Detect which cell encompasses the target text, then output its [x, y] center coordinate. 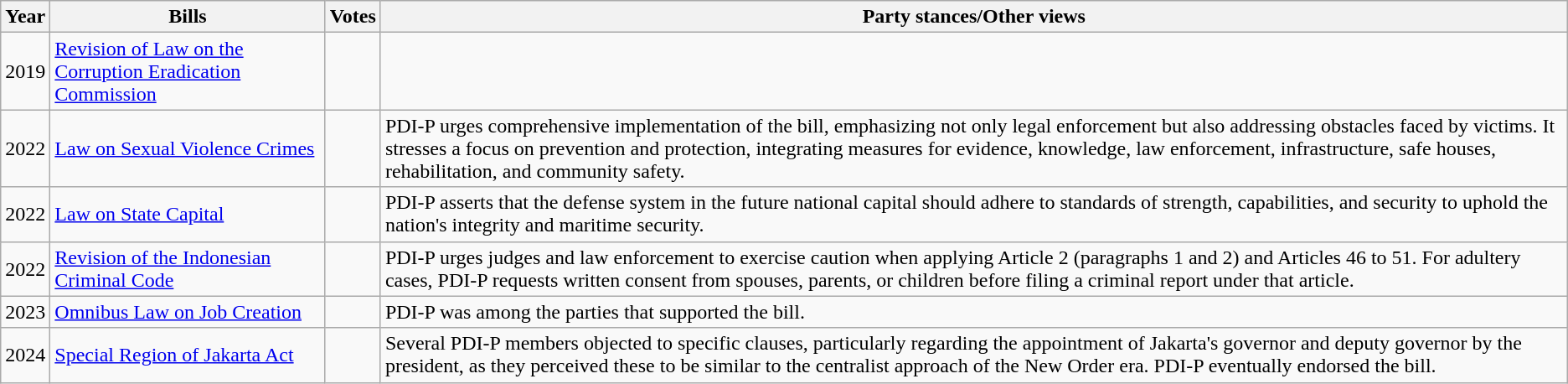
Law on Sexual Violence Crimes [188, 148]
Party stances/Other views [973, 17]
Special Region of Jakarta Act [188, 355]
Votes [353, 17]
Bills [188, 17]
2019 [25, 71]
PDI-P was among the parties that supported the bill. [973, 312]
2024 [25, 355]
Law on State Capital [188, 215]
Omnibus Law on Job Creation [188, 312]
2023 [25, 312]
Revision of Law on the Corruption Eradication Commission [188, 71]
Year [25, 17]
Revision of the Indonesian Criminal Code [188, 268]
